Provide the [x, y] coordinate of the cell's center where the given text is located.  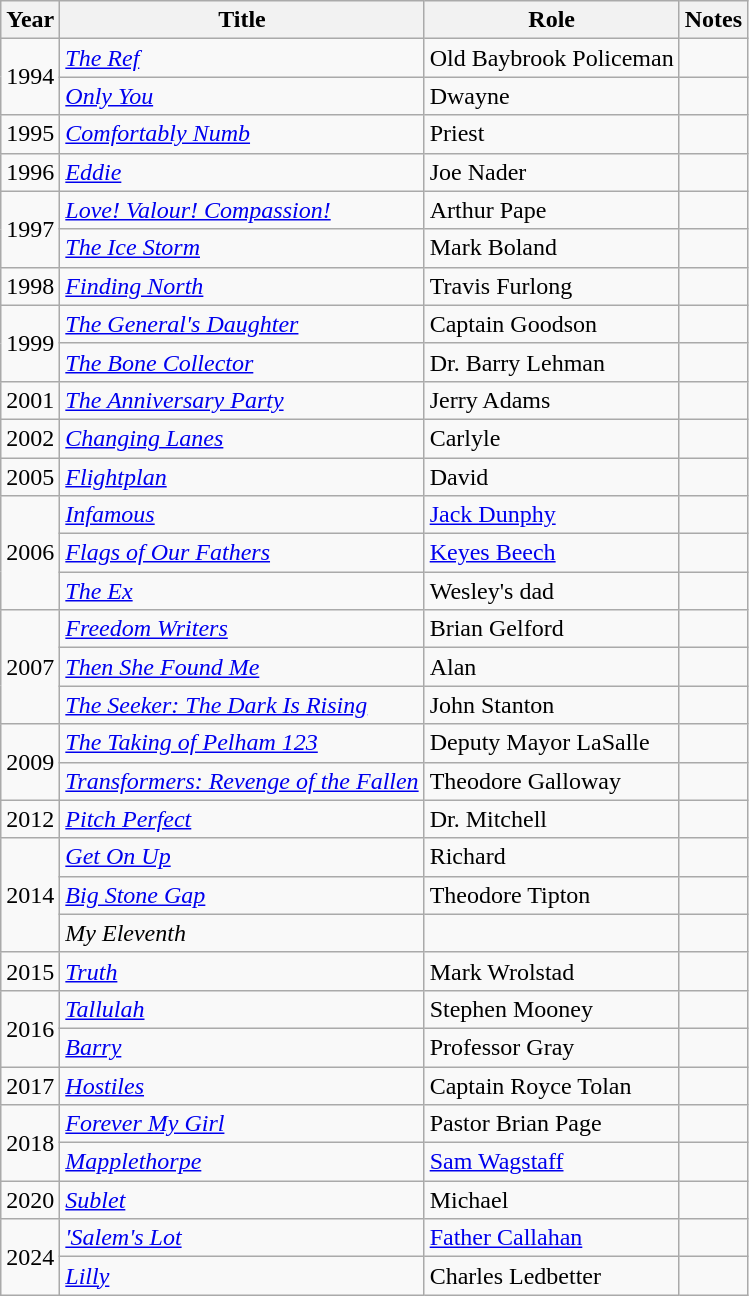
2009 [30, 762]
'Salem's Lot [242, 1238]
Forever My Girl [242, 1124]
2020 [30, 1200]
Arthur Pape [552, 210]
2018 [30, 1143]
Mark Wrolstad [552, 971]
Theodore Tipton [552, 895]
Barry [242, 1047]
2012 [30, 819]
Flags of Our Fathers [242, 553]
Carlyle [552, 438]
Joe Nader [552, 172]
Comfortably Numb [242, 134]
Michael [552, 1200]
1995 [30, 134]
Get On Up [242, 857]
The Seeker: The Dark Is Rising [242, 705]
Infamous [242, 515]
Jerry Adams [552, 400]
Theodore Galloway [552, 781]
Truth [242, 971]
Title [242, 20]
Brian Gelford [552, 629]
2015 [30, 971]
Charles Ledbetter [552, 1276]
Only You [242, 96]
Sublet [242, 1200]
Captain Royce Tolan [552, 1085]
Jack Dunphy [552, 515]
Flightplan [242, 477]
2006 [30, 553]
1999 [30, 343]
Mark Boland [552, 248]
Notes [713, 20]
Deputy Mayor LaSalle [552, 743]
2001 [30, 400]
Richard [552, 857]
1994 [30, 77]
Sam Wagstaff [552, 1162]
Tallulah [242, 1009]
Pastor Brian Page [552, 1124]
Stephen Mooney [552, 1009]
The General's Daughter [242, 324]
2016 [30, 1028]
Alan [552, 667]
Hostiles [242, 1085]
The Ref [242, 58]
1997 [30, 229]
Year [30, 20]
Role [552, 20]
The Bone Collector [242, 362]
2014 [30, 895]
Finding North [242, 286]
Dr. Barry Lehman [552, 362]
Priest [552, 134]
Transformers: Revenge of the Fallen [242, 781]
Dr. Mitchell [552, 819]
2005 [30, 477]
2017 [30, 1085]
Professor Gray [552, 1047]
Mapplethorpe [242, 1162]
The Ex [242, 591]
Freedom Writers [242, 629]
Big Stone Gap [242, 895]
John Stanton [552, 705]
The Anniversary Party [242, 400]
2002 [30, 438]
Travis Furlong [552, 286]
1996 [30, 172]
Old Baybrook Policeman [552, 58]
Pitch Perfect [242, 819]
2007 [30, 667]
My Eleventh [242, 933]
Love! Valour! Compassion! [242, 210]
Dwayne [552, 96]
Lilly [242, 1276]
2024 [30, 1257]
Then She Found Me [242, 667]
The Ice Storm [242, 248]
Wesley's dad [552, 591]
David [552, 477]
Captain Goodson [552, 324]
Keyes Beech [552, 553]
Father Callahan [552, 1238]
1998 [30, 286]
The Taking of Pelham 123 [242, 743]
Changing Lanes [242, 438]
Eddie [242, 172]
